Find where the given text appears and provide that cell's center as [X, Y] coordinate. 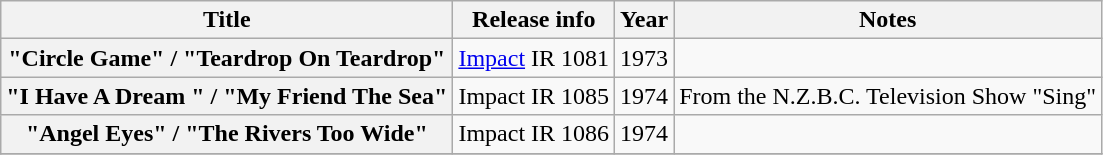
From the N.Z.B.C. Television Show "Sing" [888, 96]
Release info [534, 20]
Impact IR 1081 [534, 58]
Title [227, 20]
Impact IR 1086 [534, 134]
Impact IR 1085 [534, 96]
"Circle Game" / "Teardrop On Teardrop" [227, 58]
"Angel Eyes" / "The Rivers Too Wide" [227, 134]
1973 [644, 58]
Notes [888, 20]
"I Have A Dream " / "My Friend The Sea" [227, 96]
Year [644, 20]
